Extract the (x, y) coordinate from the center of the cell holding the provided text.  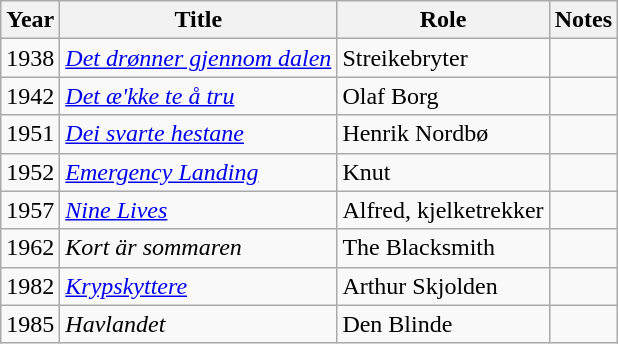
Alfred, kjelketrekker (443, 210)
1952 (30, 172)
Kort är sommaren (198, 248)
Havlandet (198, 324)
Year (30, 20)
1962 (30, 248)
Olaf Borg (443, 96)
Det æ'kke te å tru (198, 96)
Henrik Nordbø (443, 134)
1982 (30, 286)
Dei svarte hestane (198, 134)
Krypskyttere (198, 286)
1957 (30, 210)
Role (443, 20)
The Blacksmith (443, 248)
Det drønner gjennom dalen (198, 58)
Knut (443, 172)
1985 (30, 324)
1938 (30, 58)
Den Blinde (443, 324)
Title (198, 20)
1942 (30, 96)
Emergency Landing (198, 172)
Arthur Skjolden (443, 286)
Nine Lives (198, 210)
Streikebryter (443, 58)
Notes (583, 20)
1951 (30, 134)
